For the text-containing cell, return its midpoint in (x, y) coordinate format. 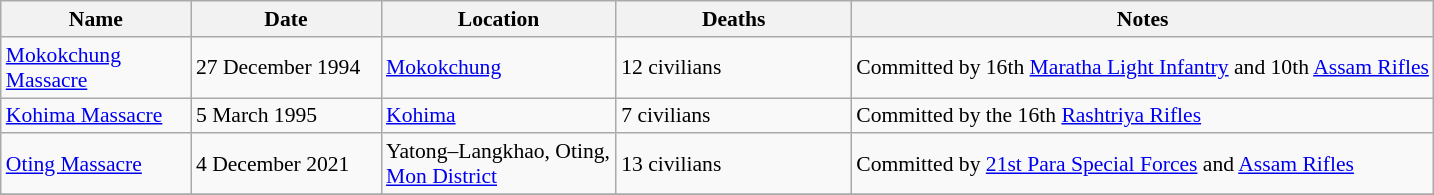
Kohima Massacre (96, 116)
Committed by the 16th Rashtriya Rifles (1142, 116)
12 civilians (734, 68)
Mokokchung (498, 68)
Kohima (498, 116)
13 civilians (734, 164)
Name (96, 19)
5 March 1995 (286, 116)
Committed by 16th Maratha Light Infantry and 10th Assam Rifles (1142, 68)
Committed by 21st Para Special Forces and Assam Rifles (1142, 164)
Oting Massacre (96, 164)
4 December 2021 (286, 164)
Deaths (734, 19)
Yatong–Langkhao, Oting, Mon District (498, 164)
7 civilians (734, 116)
27 December 1994 (286, 68)
Notes (1142, 19)
Location (498, 19)
Mokokchung Massacre (96, 68)
Date (286, 19)
